Extract the (X, Y) coordinate from the center of the cell holding the provided text.  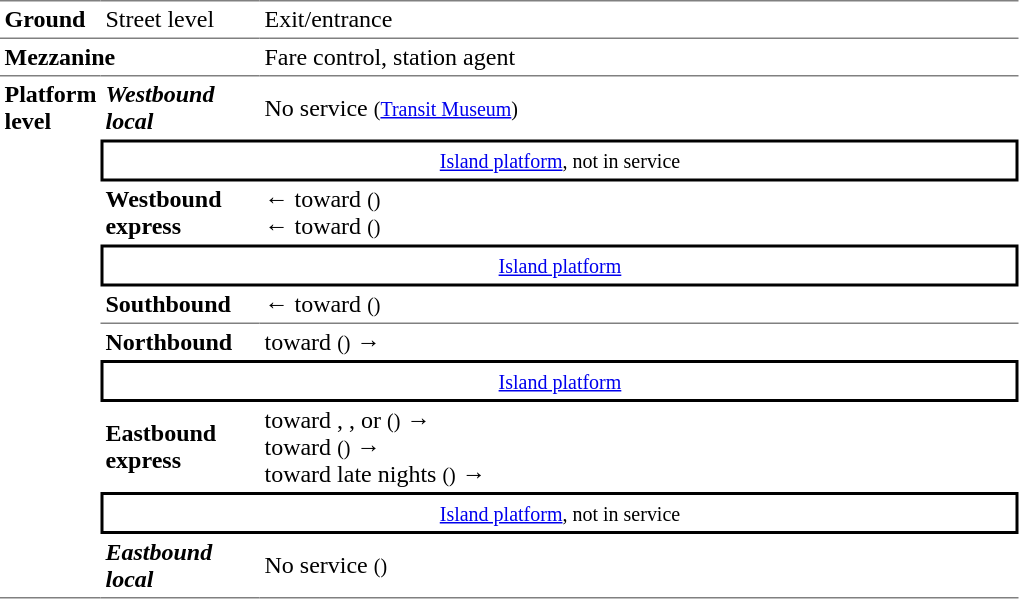
Fare control, station agent (640, 57)
Eastbound express (180, 447)
← toward () (640, 305)
Westbound express (180, 214)
Exit/entrance (640, 19)
Westbound local (180, 107)
Ground (50, 19)
Platform level (50, 337)
No service () (640, 566)
Eastbound local (180, 566)
Southbound (180, 305)
toward () → (640, 342)
Street level (180, 19)
No service (Transit Museum) (640, 107)
Mezzanine (130, 57)
toward , , or () → toward () → toward late nights () → (640, 447)
← toward ()← toward () (640, 214)
Northbound (180, 342)
